Scan for the cell matching the given text and deliver its [X, Y] coordinate at center. 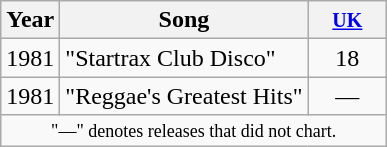
Year [30, 20]
"Startrax Club Disco" [184, 58]
"—" denotes releases that did not chart. [194, 130]
Song [184, 20]
"Reggae's Greatest Hits" [184, 96]
18 [348, 58]
— [348, 96]
UK [348, 20]
